Search for the cell housing the specified text and yield its (X, Y) center coordinate. 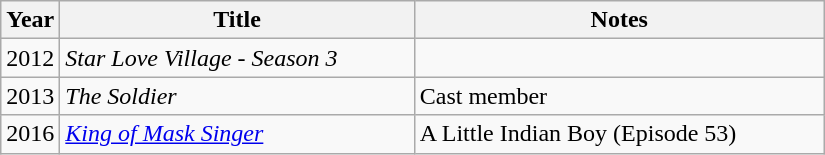
Cast member (619, 96)
King of Mask Singer (237, 134)
Title (237, 20)
Notes (619, 20)
2013 (30, 96)
2016 (30, 134)
2012 (30, 58)
A Little Indian Boy (Episode 53) (619, 134)
Star Love Village - Season 3 (237, 58)
Year (30, 20)
The Soldier (237, 96)
